Determine the (X, Y) coordinate at the center of the cell enclosing the given text.  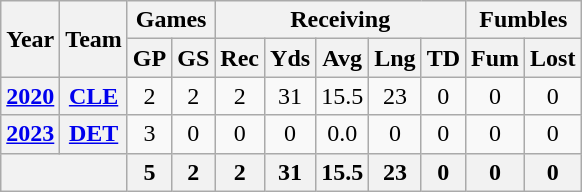
2020 (30, 96)
Team (94, 39)
3 (149, 134)
TD (443, 58)
Avg (342, 58)
Fumbles (524, 20)
CLE (94, 96)
Year (30, 39)
GP (149, 58)
Receiving (340, 20)
Lng (395, 58)
Games (170, 20)
2023 (30, 134)
Rec (240, 58)
Lost (553, 58)
Yds (290, 58)
5 (149, 172)
Fum (496, 58)
0.0 (342, 134)
DET (94, 134)
GS (194, 58)
